Identify which cell holds the provided text, then report its [x, y] central coordinate. 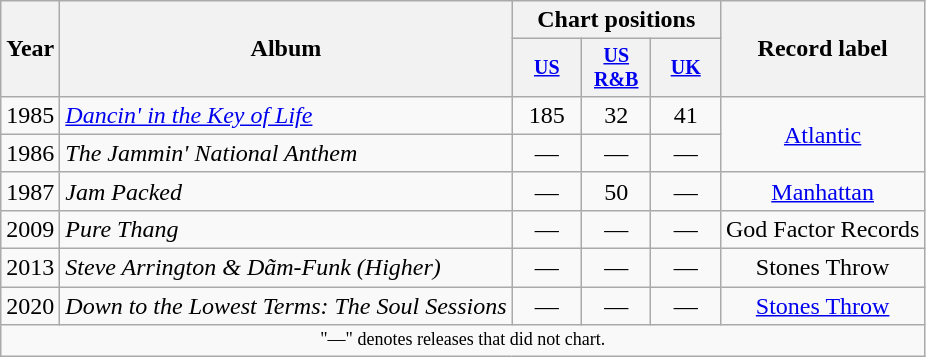
Pure Thang [286, 229]
1986 [30, 153]
"—" denotes releases that did not chart. [463, 340]
Jam Packed [286, 191]
Steve Arrington & Dãm-Funk (Higher) [286, 268]
God Factor Records [822, 229]
185 [546, 115]
US R&B [616, 68]
Year [30, 49]
US [546, 68]
2009 [30, 229]
Down to the Lowest Terms: The Soul Sessions [286, 306]
2013 [30, 268]
The Jammin' National Anthem [286, 153]
Record label [822, 49]
Manhattan [822, 191]
Atlantic [822, 134]
2020 [30, 306]
UK [686, 68]
1985 [30, 115]
1987 [30, 191]
Chart positions [616, 20]
41 [686, 115]
32 [616, 115]
Dancin' in the Key of Life [286, 115]
50 [616, 191]
Album [286, 49]
